Output the [X, Y] coordinate of the center of the cell containing the given text.  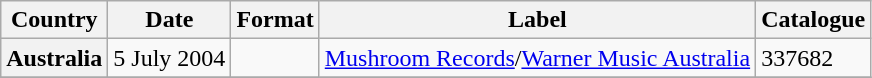
5 July 2004 [170, 58]
Label [537, 20]
Date [170, 20]
Format [275, 20]
Mushroom Records/Warner Music Australia [537, 58]
Catalogue [814, 20]
Australia [54, 58]
Country [54, 20]
337682 [814, 58]
